Search for the cell housing the specified text and yield its [x, y] center coordinate. 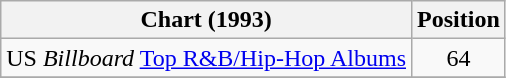
64 [459, 58]
Chart (1993) [206, 20]
US Billboard Top R&B/Hip-Hop Albums [206, 58]
Position [459, 20]
